Return the (X, Y) coordinate for the center point of the cell that contains the specified text.  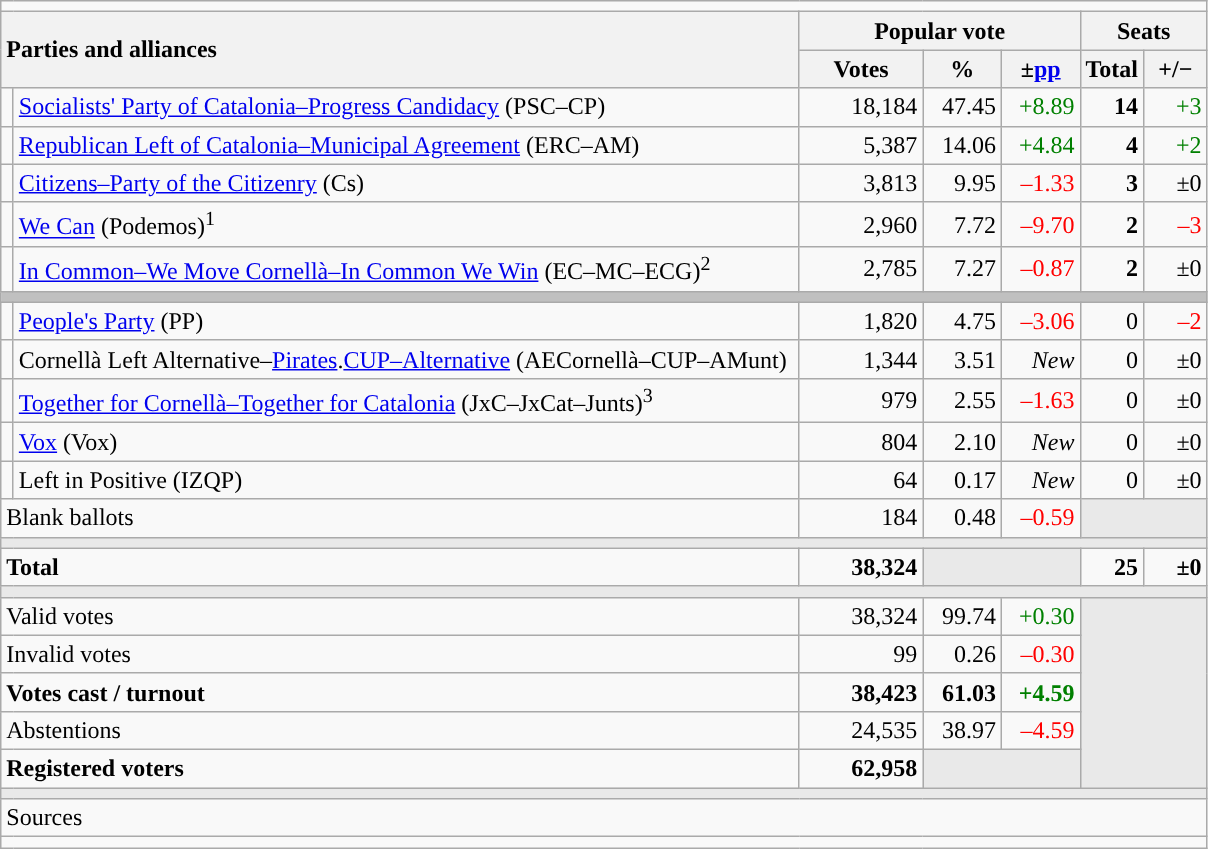
1,344 (861, 359)
+4.84 (1040, 145)
Together for Cornellà–Together for Catalonia (JxC–JxCat–Junts)3 (406, 400)
7.72 (962, 224)
Left in Positive (IZQP) (406, 480)
Invalid votes (400, 654)
Abstentions (400, 731)
People's Party (PP) (406, 321)
We Can (Podemos)1 (406, 224)
18,184 (861, 107)
–0.30 (1040, 654)
99.74 (962, 616)
Seats (1144, 31)
3 (1112, 183)
Socialists' Party of Catalonia–Progress Candidacy (PSC–CP) (406, 107)
–3 (1176, 224)
9.95 (962, 183)
3.51 (962, 359)
99 (861, 654)
184 (861, 518)
61.03 (962, 692)
7.27 (962, 270)
0.26 (962, 654)
2,785 (861, 270)
1,820 (861, 321)
–9.70 (1040, 224)
25 (1112, 567)
–3.06 (1040, 321)
–4.59 (1040, 731)
804 (861, 442)
+2 (1176, 145)
Votes cast / turnout (400, 692)
2.10 (962, 442)
3,813 (861, 183)
+0.30 (1040, 616)
Popular vote (940, 31)
4 (1112, 145)
–1.63 (1040, 400)
In Common–We Move Cornellà–In Common We Win (EC–MC–ECG)2 (406, 270)
14.06 (962, 145)
24,535 (861, 731)
Vox (Vox) (406, 442)
4.75 (962, 321)
Valid votes (400, 616)
Blank ballots (400, 518)
14 (1112, 107)
+4.59 (1040, 692)
Registered voters (400, 769)
Parties and alliances (400, 50)
+8.89 (1040, 107)
62,958 (861, 769)
2.55 (962, 400)
5,387 (861, 145)
–1.33 (1040, 183)
38.97 (962, 731)
38,423 (861, 692)
0.17 (962, 480)
+/− (1176, 69)
47.45 (962, 107)
–2 (1176, 321)
Republican Left of Catalonia–Municipal Agreement (ERC–AM) (406, 145)
Sources (604, 818)
Cornellà Left Alternative–Pirates.CUP–Alternative (AECornellà–CUP–AMunt) (406, 359)
±pp (1040, 69)
% (962, 69)
+3 (1176, 107)
2,960 (861, 224)
979 (861, 400)
–0.87 (1040, 270)
–0.59 (1040, 518)
64 (861, 480)
0.48 (962, 518)
Citizens–Party of the Citizenry (Cs) (406, 183)
Votes (861, 69)
